Detect which cell encompasses the target text, then output its [X, Y] center coordinate. 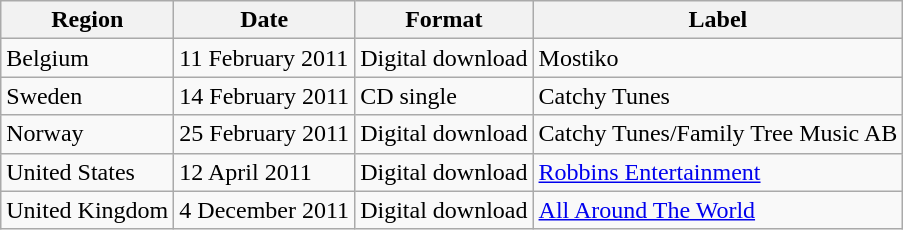
Label [718, 20]
Mostiko [718, 58]
CD single [444, 96]
Robbins Entertainment [718, 172]
12 April 2011 [264, 172]
Date [264, 20]
14 February 2011 [264, 96]
25 February 2011 [264, 134]
United Kingdom [88, 210]
Catchy Tunes [718, 96]
4 December 2011 [264, 210]
Belgium [88, 58]
Catchy Tunes/Family Tree Music AB [718, 134]
Format [444, 20]
United States [88, 172]
11 February 2011 [264, 58]
Region [88, 20]
Sweden [88, 96]
Norway [88, 134]
All Around The World [718, 210]
